Find where the given text appears and provide that cell's center as [x, y] coordinate. 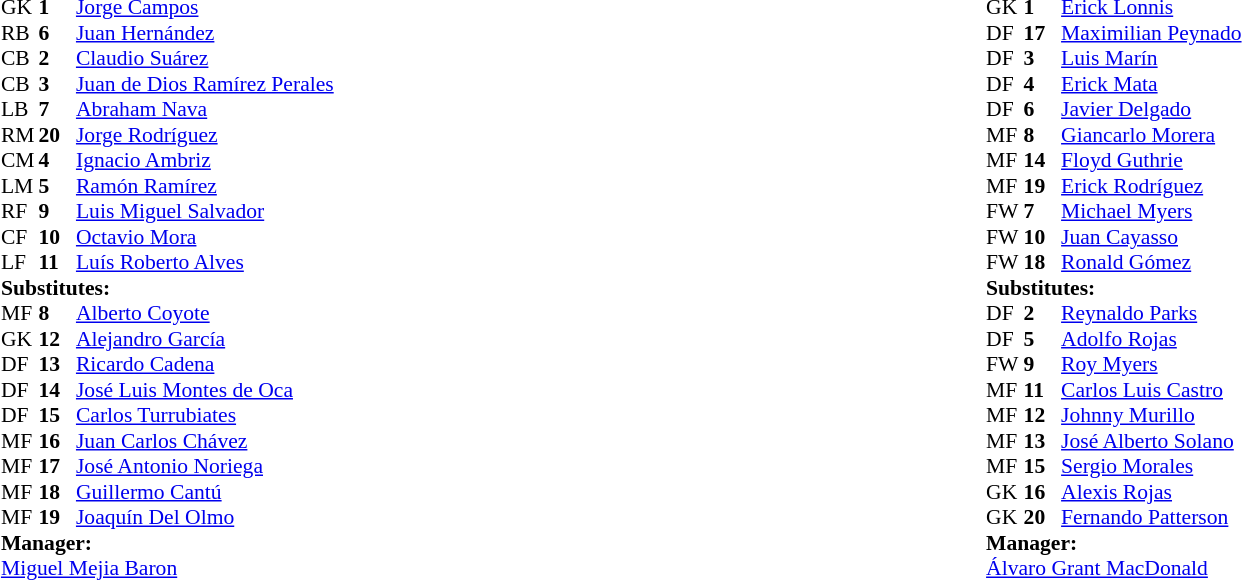
Carlos Turrubiates [205, 415]
Johnny Murillo [1151, 415]
RF [20, 211]
Sergio Morales [1151, 467]
José Alberto Solano [1151, 441]
Alejandro García [205, 339]
Roy Myers [1151, 365]
Floyd Guthrie [1151, 161]
Giancarlo Morera [1151, 135]
Juan Hernández [205, 33]
Adolfo Rojas [1151, 339]
Erick Mata [1151, 84]
LM [20, 186]
RB [20, 33]
Luis Miguel Salvador [205, 211]
Erick Rodríguez [1151, 186]
Ignacio Ambriz [205, 161]
Juan Cayasso [1151, 237]
LF [20, 263]
Joaquín Del Olmo [205, 517]
Luis Marín [1151, 59]
Michael Myers [1151, 211]
CF [20, 237]
Juan de Dios Ramírez Perales [205, 84]
José Luis Montes de Oca [205, 390]
Guillermo Cantú [205, 492]
Octavio Mora [205, 237]
Carlos Luis Castro [1151, 390]
Alexis Rojas [1151, 492]
Abraham Nava [205, 109]
José Antonio Noriega [205, 467]
LB [20, 109]
CM [20, 161]
Maximilian Peynado [1151, 33]
Ronald Gómez [1151, 263]
Claudio Suárez [205, 59]
Javier Delgado [1151, 109]
Reynaldo Parks [1151, 313]
Ricardo Cadena [205, 365]
Fernando Patterson [1151, 517]
RM [20, 135]
Jorge Rodríguez [205, 135]
Luís Roberto Alves [205, 263]
Ramón Ramírez [205, 186]
Alberto Coyote [205, 313]
Juan Carlos Chávez [205, 441]
